Determine the (x, y) coordinate at the center of the cell enclosing the given text.  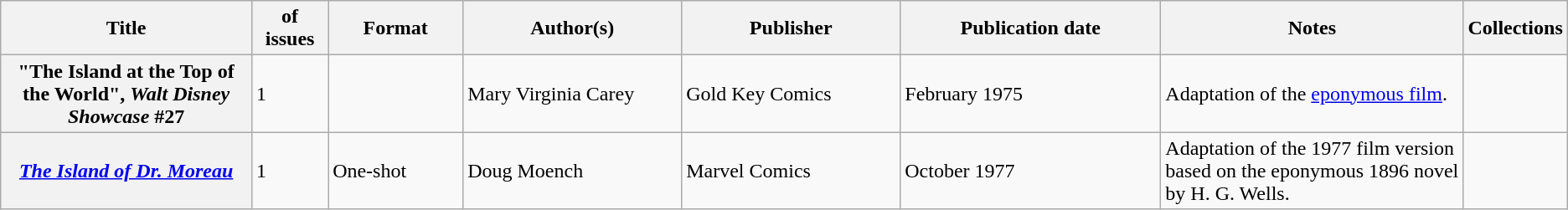
Mary Virginia Carey (573, 94)
Gold Key Comics (791, 94)
February 1975 (1030, 94)
Format (395, 28)
Doug Moench (573, 171)
Publisher (791, 28)
Adaptation of the eponymous film. (1312, 94)
Title (126, 28)
The Island of Dr. Moreau (126, 171)
of issues (290, 28)
Notes (1312, 28)
October 1977 (1030, 171)
One-shot (395, 171)
"The Island at the Top of the World", Walt Disney Showcase #27 (126, 94)
Publication date (1030, 28)
Marvel Comics (791, 171)
Author(s) (573, 28)
Collections (1515, 28)
Adaptation of the 1977 film version based on the eponymous 1896 novel by H. G. Wells. (1312, 171)
